Return (x, y) of the center of cell containing provided text 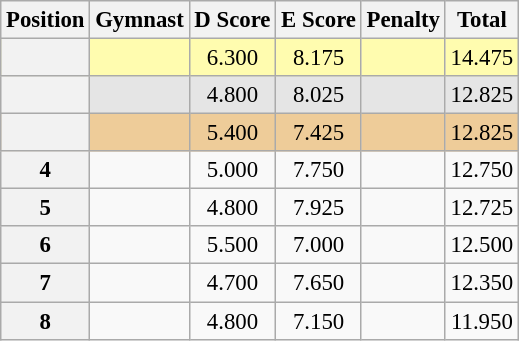
5 (46, 208)
8.025 (318, 95)
D Score (232, 20)
7.000 (318, 245)
6 (46, 245)
12.500 (482, 245)
6.300 (232, 58)
Penalty (403, 20)
5.500 (232, 245)
11.950 (482, 321)
12.725 (482, 208)
Total (482, 20)
7.925 (318, 208)
Gymnast (140, 20)
7.150 (318, 321)
12.750 (482, 170)
7.425 (318, 133)
8 (46, 321)
12.350 (482, 283)
E Score (318, 20)
7.750 (318, 170)
Position (46, 20)
4.700 (232, 283)
8.175 (318, 58)
4 (46, 170)
7 (46, 283)
5.400 (232, 133)
14.475 (482, 58)
5.000 (232, 170)
7.650 (318, 283)
